Capture the cell that displays the provided text and extract its (x, y) central coordinate. 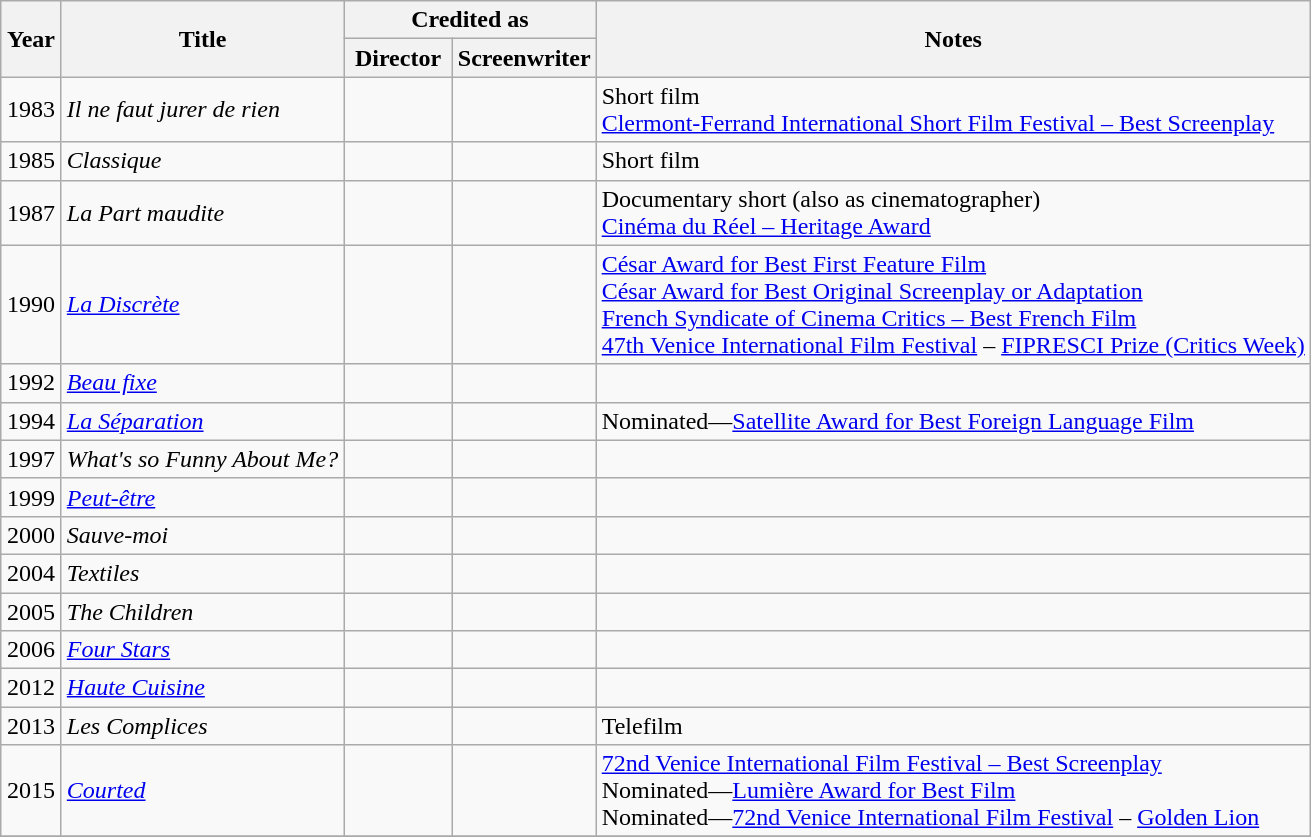
Notes (953, 39)
Classique (202, 161)
Beau fixe (202, 383)
Director (398, 58)
Title (202, 39)
Four Stars (202, 650)
Documentary short (also as cinematographer)Cinéma du Réel – Heritage Award (953, 212)
2012 (32, 688)
Courted (202, 791)
2013 (32, 726)
2005 (32, 611)
Il ne faut jurer de rien (202, 110)
What's so Funny About Me? (202, 459)
Short film (953, 161)
Sauve-moi (202, 535)
Peut-être (202, 497)
Textiles (202, 573)
Nominated—Satellite Award for Best Foreign Language Film (953, 421)
2006 (32, 650)
Year (32, 39)
Short filmClermont-Ferrand International Short Film Festival – Best Screenplay (953, 110)
1983 (32, 110)
1992 (32, 383)
1997 (32, 459)
La Séparation (202, 421)
Screenwriter (524, 58)
La Part maudite (202, 212)
1990 (32, 304)
Les Complices (202, 726)
1994 (32, 421)
Credited as (470, 20)
Telefilm (953, 726)
2000 (32, 535)
1999 (32, 497)
2015 (32, 791)
The Children (202, 611)
1987 (32, 212)
1985 (32, 161)
La Discrète (202, 304)
Haute Cuisine (202, 688)
2004 (32, 573)
